Output the [X, Y] coordinate of the center of the cell containing the given text.  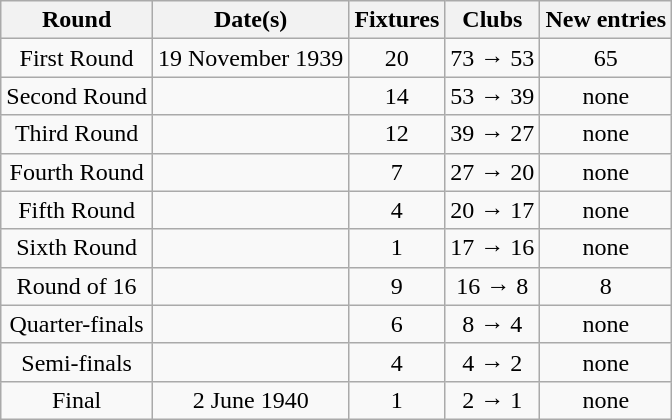
Fourth Round [77, 172]
Final [77, 400]
65 [606, 58]
12 [397, 134]
53 → 39 [492, 96]
Sixth Round [77, 248]
Quarter-finals [77, 324]
19 November 1939 [250, 58]
Clubs [492, 20]
Round [77, 20]
20 [397, 58]
9 [397, 286]
Round of 16 [77, 286]
8 [606, 286]
New entries [606, 20]
27 → 20 [492, 172]
Date(s) [250, 20]
8 → 4 [492, 324]
2 → 1 [492, 400]
7 [397, 172]
6 [397, 324]
Third Round [77, 134]
Fixtures [397, 20]
39 → 27 [492, 134]
First Round [77, 58]
14 [397, 96]
4 → 2 [492, 362]
17 → 16 [492, 248]
73 → 53 [492, 58]
20 → 17 [492, 210]
Second Round [77, 96]
Semi-finals [77, 362]
2 June 1940 [250, 400]
Fifth Round [77, 210]
16 → 8 [492, 286]
